Return [x, y] of the center of cell containing provided text 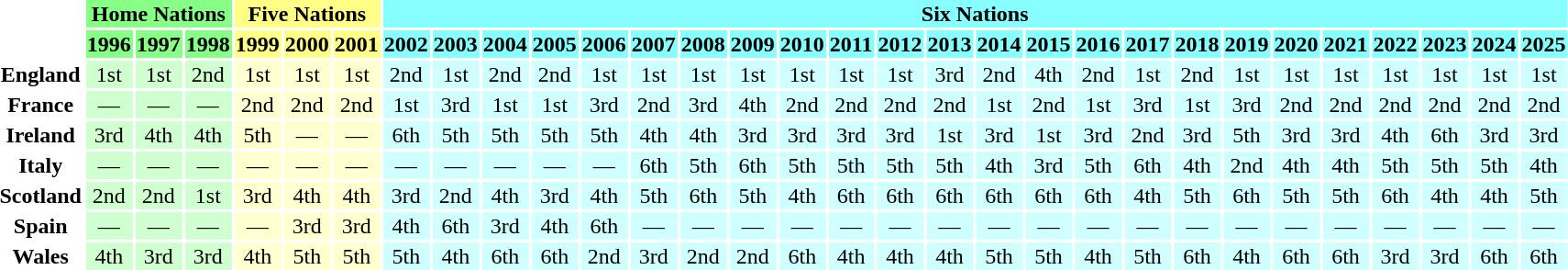
Six Nations [975, 14]
2015 [1049, 44]
1999 [257, 44]
1998 [207, 44]
2010 [801, 44]
2001 [356, 44]
2007 [653, 44]
2019 [1247, 44]
2003 [455, 44]
2022 [1396, 44]
2021 [1346, 44]
2000 [306, 44]
2004 [504, 44]
2025 [1544, 44]
2023 [1445, 44]
2005 [554, 44]
2013 [950, 44]
Home Nations [158, 14]
2006 [603, 44]
2018 [1198, 44]
2011 [851, 44]
2017 [1148, 44]
2020 [1297, 44]
2016 [1099, 44]
Five Nations [306, 14]
2002 [405, 44]
2008 [702, 44]
2009 [752, 44]
1997 [158, 44]
2014 [999, 44]
2012 [900, 44]
2024 [1495, 44]
1996 [108, 44]
